From the cell containing the given text, extract its center point as (x, y) coordinate. 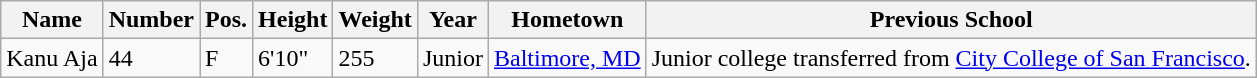
Kanu Aja (52, 58)
Junior college transferred from City College of San Francisco. (951, 58)
Junior (452, 58)
Number (151, 20)
Weight (375, 20)
Year (452, 20)
Baltimore, MD (567, 58)
Height (293, 20)
Name (52, 20)
Previous School (951, 20)
255 (375, 58)
44 (151, 58)
Pos. (226, 20)
6'10" (293, 58)
F (226, 58)
Hometown (567, 20)
